Return (X, Y) of the center of cell containing provided text 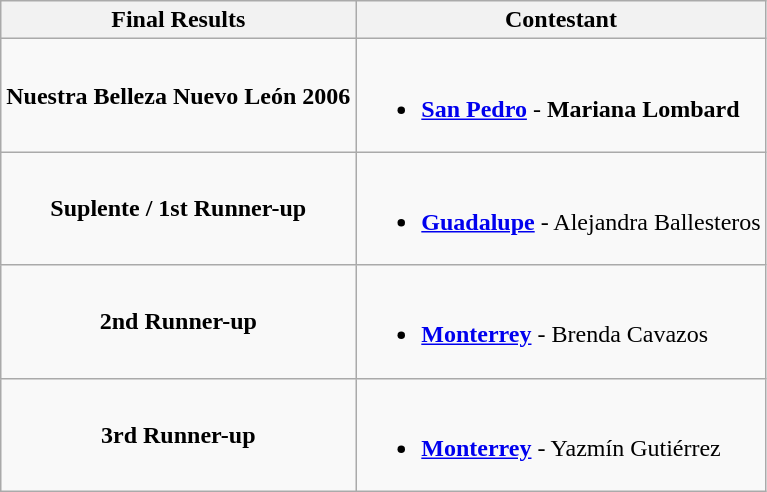
Suplente / 1st Runner-up (178, 208)
San Pedro - Mariana Lombard (561, 96)
Nuestra Belleza Nuevo León 2006 (178, 96)
Guadalupe - Alejandra Ballesteros (561, 208)
Contestant (561, 20)
Monterrey - Brenda Cavazos (561, 322)
Final Results (178, 20)
Monterrey - Yazmín Gutiérrez (561, 434)
3rd Runner-up (178, 434)
2nd Runner-up (178, 322)
